Provide the (X, Y) coordinate of the cell's center where the given text is located.  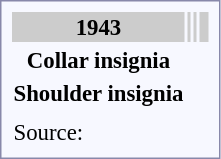
Collar insignia (98, 60)
Shoulder insignia (98, 93)
Source: (98, 132)
1943 (98, 27)
